Scan for the cell matching the given text and deliver its (x, y) coordinate at center. 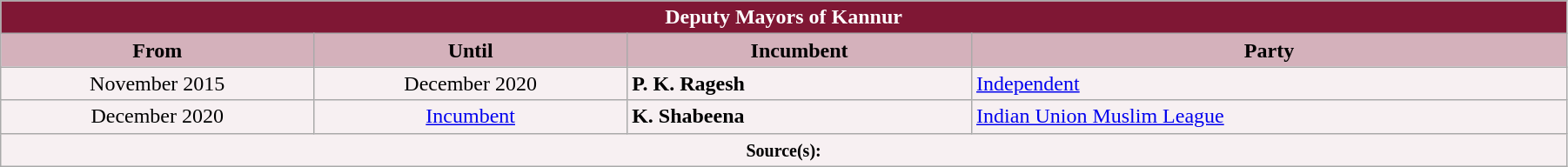
Deputy Mayors of Kannur (784, 17)
K. Shabeena (800, 117)
Indian Union Muslim League (1270, 117)
Source(s): (784, 150)
From (157, 50)
Party (1270, 50)
Independent (1270, 83)
November 2015 (157, 83)
Until (471, 50)
P. K. Ragesh (800, 83)
